From the cell containing the given text, extract its center point as (X, Y) coordinate. 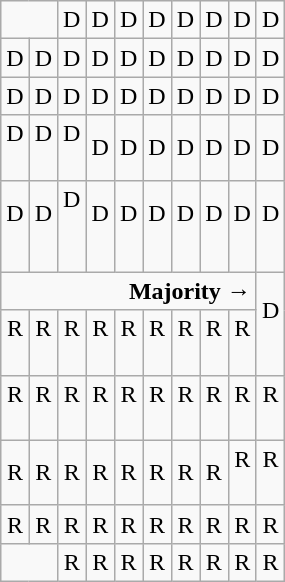
Majority → (129, 291)
